Extract the [X, Y] coordinate from the center of the cell holding the provided text.  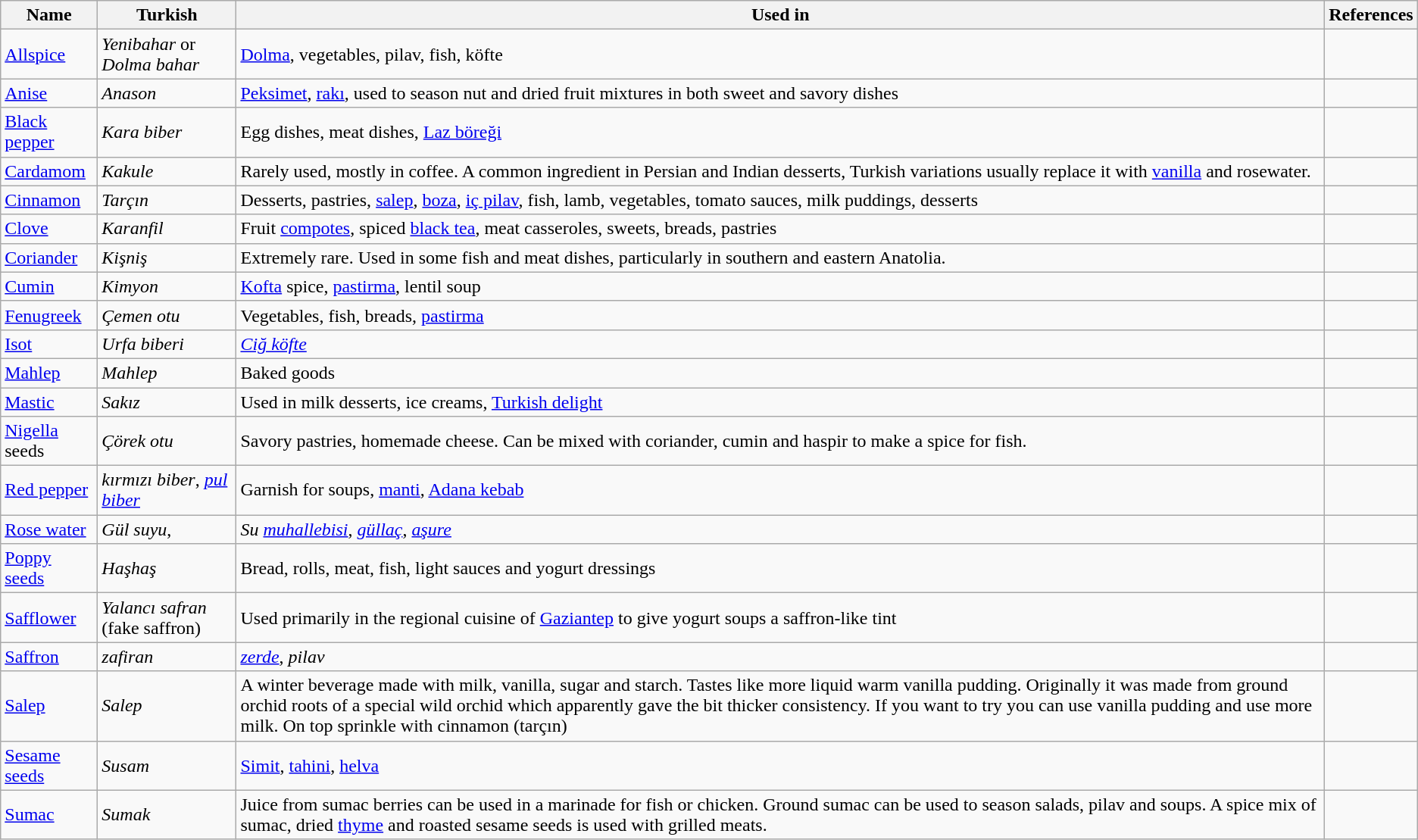
Extremely rare. Used in some fish and meat dishes, particularly in southern and eastern Anatolia. [780, 258]
Desserts, pastries, salep, boza, iç pilav, fish, lamb, vegetables, tomato sauces, milk puddings, desserts [780, 200]
Sumac [49, 815]
Simit, tahini, helva [780, 765]
Yalancı safran (fake saffron) [167, 618]
Bread, rolls, meat, fish, light sauces and yogurt dressings [780, 568]
Fenugreek [49, 315]
Dolma, vegetables, pilav, fish, köfte [780, 55]
Susam [167, 765]
Rarely used, mostly in coffee. A common ingredient in Persian and Indian desserts, Turkish variations usually replace it with vanilla and rosewater. [780, 171]
Sakız [167, 402]
Peksimet, rakı, used to season nut and dried fruit mixtures in both sweet and savory dishes [780, 93]
Used in [780, 15]
Haşhaş [167, 568]
Used in milk desserts, ice creams, Turkish delight [780, 402]
Red pepper [49, 491]
Used primarily in the regional cuisine of Gaziantep to give yogurt soups a saffron-like tint [780, 618]
zerde, pilav [780, 657]
Poppy seeds [49, 568]
Black pepper [49, 132]
Cardamom [49, 171]
Saffron [49, 657]
Kara biber [167, 132]
Anason [167, 93]
Cumin [49, 286]
Urfa biberi [167, 344]
Nigella seeds [49, 441]
Turkish [167, 15]
Karanfil [167, 229]
Çörek otu [167, 441]
Clove [49, 229]
Anise [49, 93]
Coriander [49, 258]
Safflower [49, 618]
Isot [49, 344]
Kofta spice, pastirma, lentil soup [780, 286]
Name [49, 15]
kırmızı biber, pul biber [167, 491]
Ciğ köfte [780, 344]
Garnish for soups, manti, Adana kebab [780, 491]
Allspice [49, 55]
Egg dishes, meat dishes, Laz böreği [780, 132]
Gül suyu, [167, 529]
Savory pastries, homemade cheese. Can be mixed with coriander, cumin and haspir to make a spice for fish. [780, 441]
Sesame seeds [49, 765]
Mastic [49, 402]
Fruit compotes, spiced black tea, meat casseroles, sweets, breads, pastries [780, 229]
Kişniş [167, 258]
Vegetables, fish, breads, pastirma [780, 315]
zafiran [167, 657]
Yenibahar or Dolma bahar [167, 55]
Su muhallebisi, güllaç, aşure [780, 529]
Tarçın [167, 200]
Sumak [167, 815]
Kakule [167, 171]
Baked goods [780, 373]
Çemen otu [167, 315]
Kimyon [167, 286]
Cinnamon [49, 200]
Rose water [49, 529]
References [1371, 15]
